For the text-containing cell, return its midpoint in (X, Y) coordinate format. 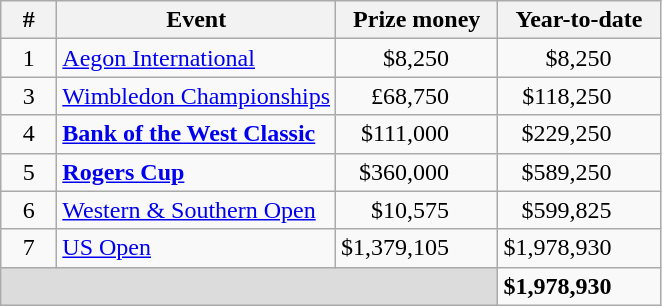
$599,825 (579, 210)
Prize money (417, 20)
4 (29, 134)
Event (196, 20)
$118,250 (579, 96)
$1,379,105 (417, 248)
1 (29, 58)
Rogers Cup (196, 172)
5 (29, 172)
$229,250 (579, 134)
$10,575 (417, 210)
Aegon International (196, 58)
3 (29, 96)
$589,250 (579, 172)
$111,000 (417, 134)
£68,750 (417, 96)
6 (29, 210)
US Open (196, 248)
Wimbledon Championships (196, 96)
Year-to-date (579, 20)
# (29, 20)
$360,000 (417, 172)
Bank of the West Classic (196, 134)
7 (29, 248)
Western & Southern Open (196, 210)
